Extract the [X, Y] coordinate from the center of the cell holding the provided text.  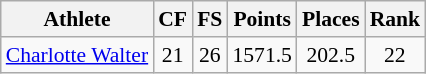
26 [210, 55]
Athlete [77, 19]
Rank [396, 19]
Charlotte Walter [77, 55]
CF [172, 19]
22 [396, 55]
1571.5 [262, 55]
202.5 [331, 55]
Places [331, 19]
21 [172, 55]
Points [262, 19]
FS [210, 19]
